Search for the cell housing the specified text and yield its [x, y] center coordinate. 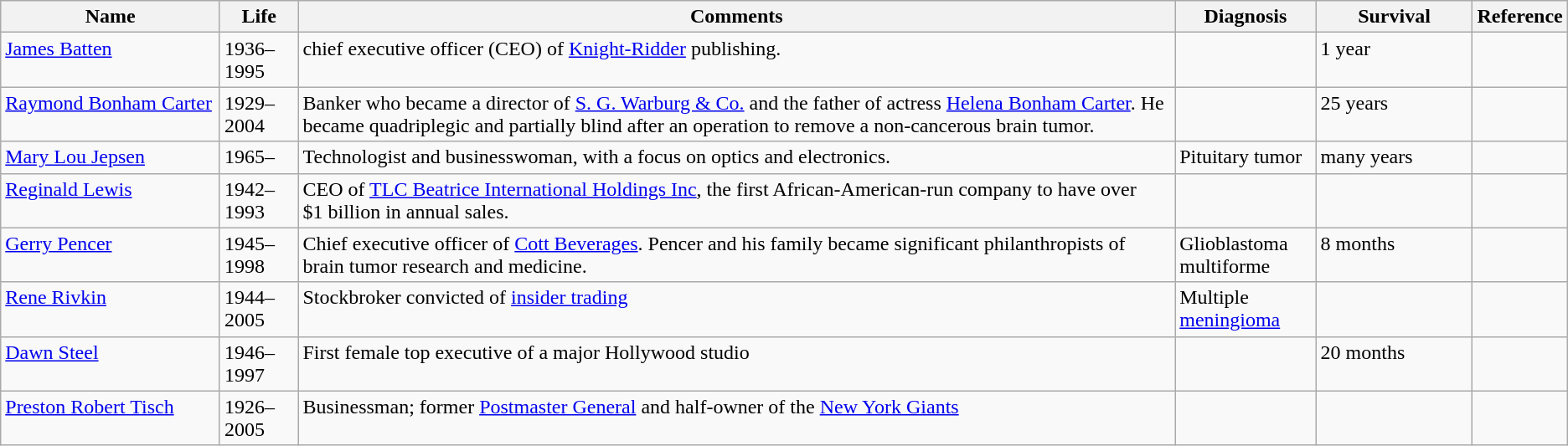
1944–2005 [258, 310]
1929–2004 [258, 114]
Raymond Bonham Carter [111, 114]
Rene Rivkin [111, 310]
Dawn Steel [111, 363]
Life [258, 17]
chief executive officer (CEO) of Knight-Ridder publishing. [737, 60]
Preston Robert Tisch [111, 418]
Gerry Pencer [111, 254]
Technologist and businesswoman, with a focus on optics and electronics. [737, 157]
1942–1993 [258, 201]
1936–1995 [258, 60]
Glioblastoma multiforme [1246, 254]
Reginald Lewis [111, 201]
First female top executive of a major Hollywood studio [737, 363]
1926–2005 [258, 418]
Reference [1519, 17]
Stockbroker convicted of insider trading [737, 310]
Pituitary tumor [1246, 157]
1945–1998 [258, 254]
CEO of TLC Beatrice International Holdings Inc, the first African-American-run company to have over $1 billion in annual sales. [737, 201]
Comments [737, 17]
20 months [1394, 363]
Businessman; former Postmaster General and half-owner of the New York Giants [737, 418]
many years [1394, 157]
Diagnosis [1246, 17]
Chief executive officer of Cott Beverages. Pencer and his family became significant philanthropists of brain tumor research and medicine. [737, 254]
Survival [1394, 17]
Multiple meningioma [1246, 310]
8 months [1394, 254]
James Batten [111, 60]
1946–1997 [258, 363]
1 year [1394, 60]
25 years [1394, 114]
1965– [258, 157]
Name [111, 17]
Mary Lou Jepsen [111, 157]
